Extract the [x, y] coordinate from the center of the cell holding the provided text.  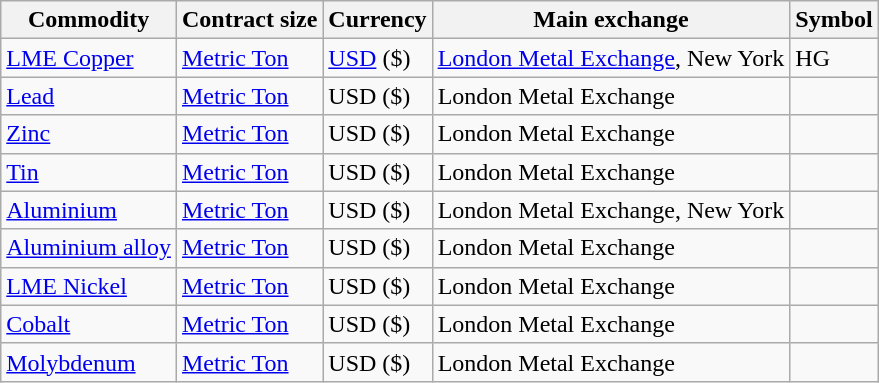
Commodity [89, 20]
LME Nickel [89, 286]
Symbol [834, 20]
Aluminium [89, 210]
Contract size [249, 20]
Zinc [89, 134]
Lead [89, 96]
Cobalt [89, 324]
Main exchange [611, 20]
Currency [378, 20]
Aluminium alloy [89, 248]
HG [834, 58]
Tin [89, 172]
Molybdenum [89, 362]
LME Copper [89, 58]
